Identify which cell holds the provided text, then report its [X, Y] central coordinate. 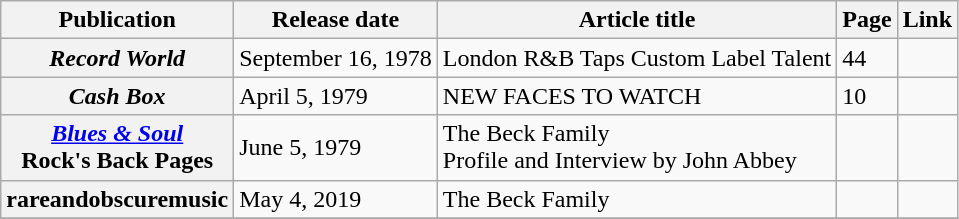
Record World [118, 58]
May 4, 2019 [336, 199]
Page [867, 20]
Article title [636, 20]
The Beck Family [636, 199]
Cash Box [118, 96]
10 [867, 96]
Blues & SoulRock's Back Pages [118, 148]
Link [927, 20]
Release date [336, 20]
rareandobscuremusic [118, 199]
Publication [118, 20]
September 16, 1978 [336, 58]
London R&B Taps Custom Label Talent [636, 58]
June 5, 1979 [336, 148]
April 5, 1979 [336, 96]
44 [867, 58]
The Beck FamilyProfile and Interview by John Abbey [636, 148]
NEW FACES TO WATCH [636, 96]
